Return the [x, y] coordinate for the center point of the cell that contains the specified text.  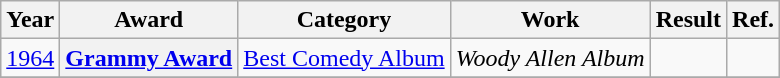
Category [344, 20]
Work [550, 20]
1964 [30, 58]
Grammy Award [149, 58]
Ref. [754, 20]
Woody Allen Album [550, 58]
Best Comedy Album [344, 58]
Award [149, 20]
Result [688, 20]
Year [30, 20]
